Detect which cell encompasses the target text, then output its [x, y] center coordinate. 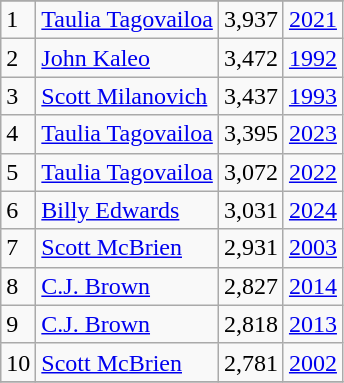
2,781 [250, 362]
9 [18, 324]
2022 [312, 172]
John Kaleo [128, 58]
6 [18, 210]
1992 [312, 58]
1993 [312, 96]
4 [18, 134]
3,937 [250, 20]
3,072 [250, 172]
2003 [312, 248]
8 [18, 286]
3 [18, 96]
7 [18, 248]
Billy Edwards [128, 210]
2,931 [250, 248]
5 [18, 172]
2021 [312, 20]
2023 [312, 134]
2024 [312, 210]
3,031 [250, 210]
2 [18, 58]
2014 [312, 286]
1 [18, 20]
2013 [312, 324]
2,818 [250, 324]
Scott Milanovich [128, 96]
3,395 [250, 134]
3,472 [250, 58]
3,437 [250, 96]
10 [18, 362]
2002 [312, 362]
2,827 [250, 286]
